Identify which cell holds the provided text, then report its (X, Y) central coordinate. 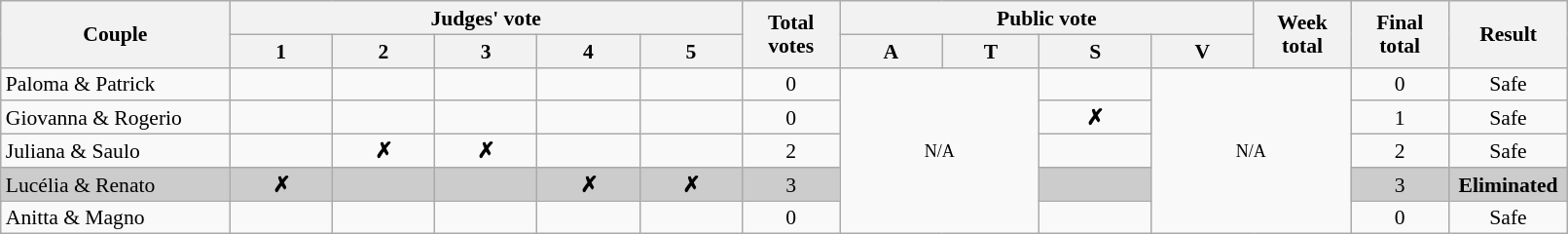
Week total (1302, 34)
5 (691, 51)
Eliminated (1509, 184)
Lucélia & Renato (115, 184)
Couple (115, 34)
Paloma & Patrick (115, 84)
S (1096, 51)
Anitta & Magno (115, 217)
Juliana & Saulo (115, 151)
Public vote (1047, 18)
Final total (1400, 34)
A (892, 51)
Total votes (791, 34)
4 (588, 51)
Giovanna & Rogerio (115, 118)
Result (1509, 34)
Judges' vote (487, 18)
T (991, 51)
V (1203, 51)
